Extract the (X, Y) coordinate from the center of the cell holding the provided text.  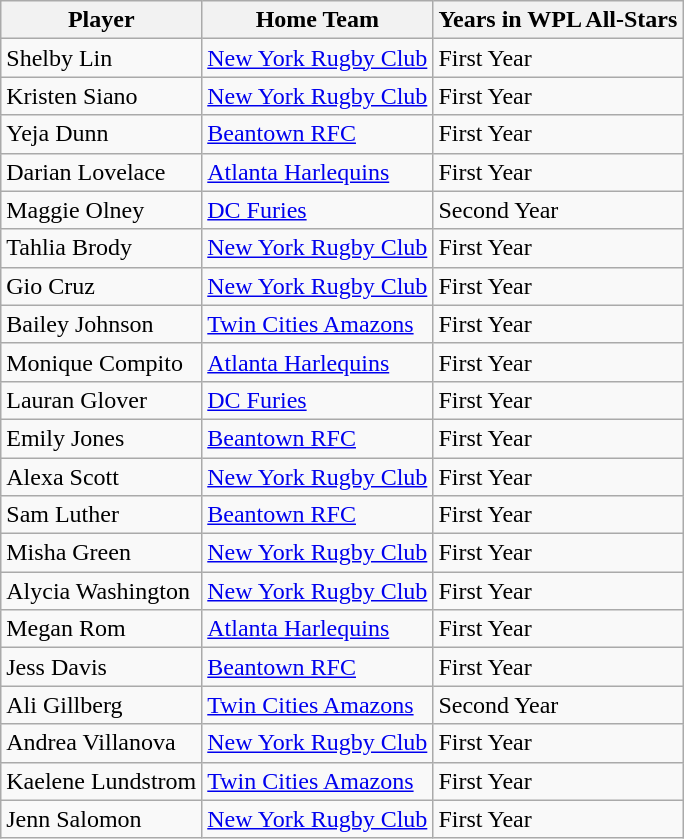
Jenn Salomon (102, 819)
Sam Luther (102, 515)
Andrea Villanova (102, 743)
Player (102, 20)
Alexa Scott (102, 477)
Darian Lovelace (102, 172)
Gio Cruz (102, 286)
Monique Compito (102, 362)
Yeja Dunn (102, 134)
Maggie Olney (102, 210)
Bailey Johnson (102, 324)
Kristen Siano (102, 96)
Misha Green (102, 553)
Years in WPL All-Stars (558, 20)
Emily Jones (102, 438)
Jess Davis (102, 667)
Home Team (318, 20)
Kaelene Lundstrom (102, 781)
Tahlia Brody (102, 248)
Ali Gillberg (102, 705)
Megan Rom (102, 629)
Shelby Lin (102, 58)
Alycia Washington (102, 591)
Lauran Glover (102, 400)
